Return the [X, Y] coordinate for the center point of the cell that contains the specified text.  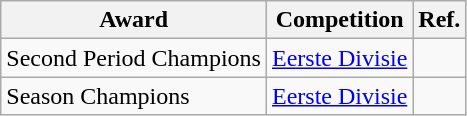
Award [134, 20]
Competition [339, 20]
Season Champions [134, 96]
Second Period Champions [134, 58]
Ref. [440, 20]
